Scan for the cell matching the given text and deliver its (X, Y) coordinate at center. 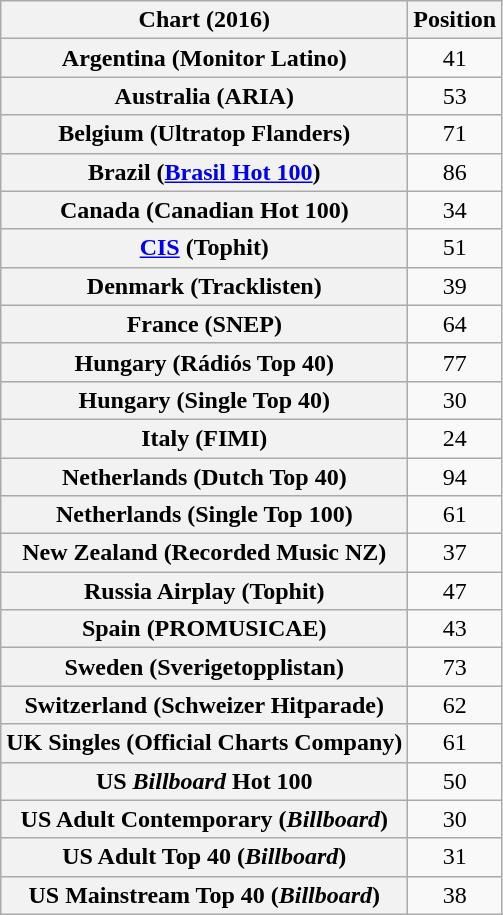
Russia Airplay (Tophit) (204, 591)
77 (455, 362)
39 (455, 286)
34 (455, 210)
Switzerland (Schweizer Hitparade) (204, 705)
64 (455, 324)
31 (455, 857)
Position (455, 20)
New Zealand (Recorded Music NZ) (204, 553)
Sweden (Sverigetopplistan) (204, 667)
US Adult Contemporary (Billboard) (204, 819)
43 (455, 629)
53 (455, 96)
Hungary (Rádiós Top 40) (204, 362)
Spain (PROMUSICAE) (204, 629)
37 (455, 553)
Netherlands (Dutch Top 40) (204, 477)
71 (455, 134)
24 (455, 438)
Denmark (Tracklisten) (204, 286)
94 (455, 477)
41 (455, 58)
62 (455, 705)
US Billboard Hot 100 (204, 781)
86 (455, 172)
Chart (2016) (204, 20)
73 (455, 667)
50 (455, 781)
Canada (Canadian Hot 100) (204, 210)
Hungary (Single Top 40) (204, 400)
Italy (FIMI) (204, 438)
US Mainstream Top 40 (Billboard) (204, 895)
Belgium (Ultratop Flanders) (204, 134)
France (SNEP) (204, 324)
UK Singles (Official Charts Company) (204, 743)
CIS (Tophit) (204, 248)
Brazil (Brasil Hot 100) (204, 172)
US Adult Top 40 (Billboard) (204, 857)
38 (455, 895)
47 (455, 591)
Argentina (Monitor Latino) (204, 58)
Australia (ARIA) (204, 96)
51 (455, 248)
Netherlands (Single Top 100) (204, 515)
